Return [x, y] of the center of cell containing provided text 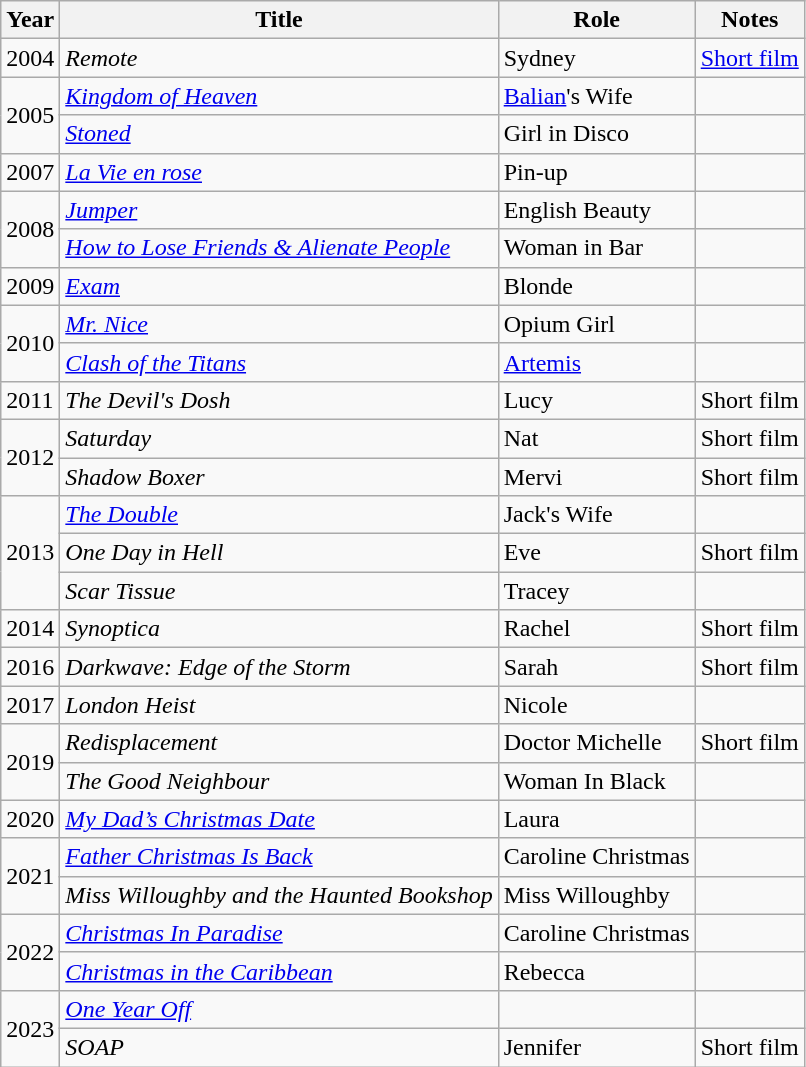
Mervi [596, 477]
Sarah [596, 667]
Clash of the Titans [279, 362]
2023 [30, 1028]
2021 [30, 876]
Opium Girl [596, 324]
Jack's Wife [596, 515]
Woman in Bar [596, 248]
Mr. Nice [279, 324]
Woman In Black [596, 781]
Redisplacement [279, 743]
Laura [596, 819]
Notes [750, 20]
Tracey [596, 591]
Jumper [279, 210]
Pin-up [596, 172]
Lucy [596, 400]
The Good Neighbour [279, 781]
2016 [30, 667]
Remote [279, 58]
2008 [30, 229]
SOAP [279, 1047]
Jennifer [596, 1047]
Christmas In Paradise [279, 933]
London Heist [279, 705]
Father Christmas Is Back [279, 857]
2017 [30, 705]
Exam [279, 286]
Blonde [596, 286]
The Devil's Dosh [279, 400]
One Day in Hell [279, 553]
One Year Off [279, 1009]
Balian's Wife [596, 96]
English Beauty [596, 210]
2014 [30, 629]
Stoned [279, 134]
Christmas in the Caribbean [279, 971]
2009 [30, 286]
Scar Tissue [279, 591]
How to Lose Friends & Alienate People [279, 248]
Doctor Michelle [596, 743]
Girl in Disco [596, 134]
2005 [30, 115]
Year [30, 20]
My Dad’s Christmas Date [279, 819]
Miss Willoughby [596, 895]
Shadow Boxer [279, 477]
2013 [30, 553]
2007 [30, 172]
Eve [596, 553]
Sydney [596, 58]
2011 [30, 400]
Miss Willoughby and the Haunted Bookshop [279, 895]
Title [279, 20]
Rachel [596, 629]
2012 [30, 457]
Nat [596, 438]
Artemis [596, 362]
Saturday [279, 438]
Role [596, 20]
Synoptica [279, 629]
2004 [30, 58]
Darkwave: Edge of the Storm [279, 667]
Nicole [596, 705]
2020 [30, 819]
2022 [30, 952]
Kingdom of Heaven [279, 96]
Rebecca [596, 971]
La Vie en rose [279, 172]
2010 [30, 343]
2019 [30, 762]
The Double [279, 515]
